Provide the (x, y) coordinate of the cell's center where the given text is located.  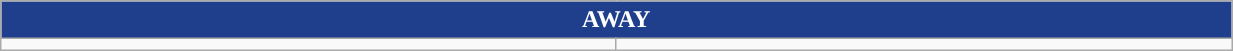
AWAY (616, 20)
